Provide the (x, y) coordinate of the cell's center where the given text is located.  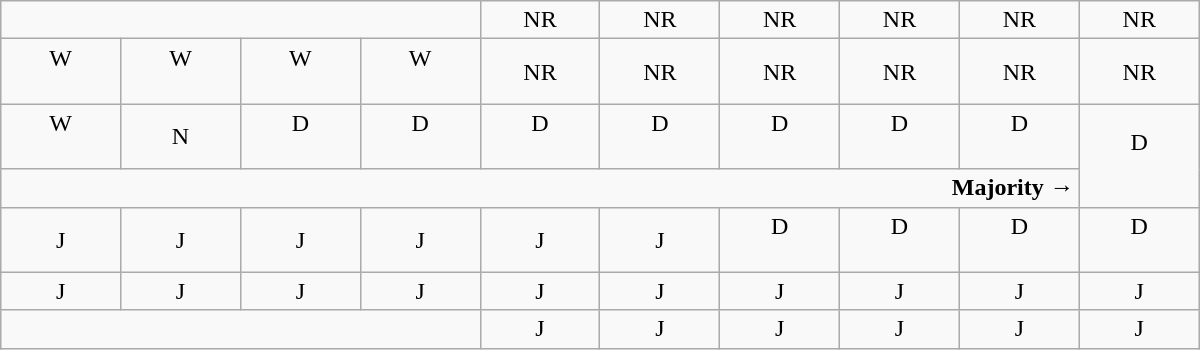
N (181, 136)
Majority → (540, 188)
